Return [X, Y] of the center of cell containing provided text 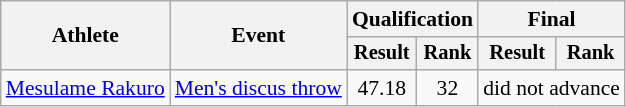
did not advance [552, 88]
Event [258, 36]
32 [448, 88]
Mesulame Rakuro [86, 88]
Men's discus throw [258, 88]
Athlete [86, 36]
47.18 [382, 88]
Qualification [412, 19]
Final [552, 19]
